Return the (X, Y) coordinate for the center point of the cell that contains the specified text.  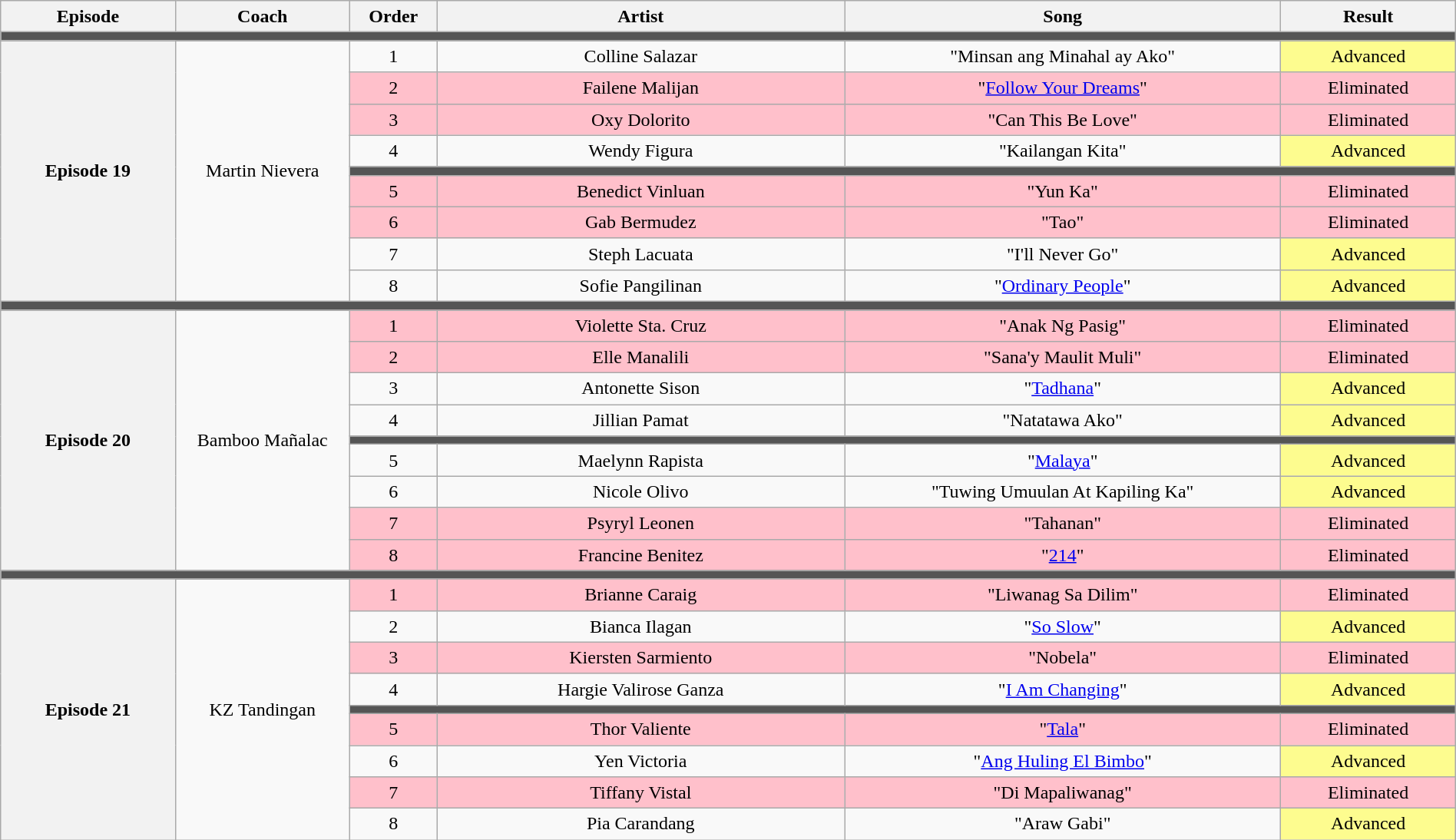
Francine Benitez (640, 554)
Episode (88, 17)
"Ordinary People" (1063, 286)
Order (393, 17)
"Yun Ka" (1063, 190)
"Liwanag Sa Dilim" (1063, 594)
"Tala" (1063, 729)
"Tadhana" (1063, 389)
Yen Victoria (640, 760)
"Tuwing Umuulan At Kapiling Ka" (1063, 491)
Kiersten Sarmiento (640, 657)
Episode 19 (88, 171)
Hargie Valirose Ganza (640, 690)
"Anak Ng Pasig" (1063, 326)
"I'll Never Go" (1063, 253)
"Natatawa Ako" (1063, 421)
"So Slow" (1063, 627)
"214" (1063, 554)
Bianca Ilagan (640, 627)
Psyryl Leonen (640, 524)
Brianne Caraig (640, 594)
Nicole Olivo (640, 491)
"Ang Huling El Bimbo" (1063, 760)
Violette Sta. Cruz (640, 326)
"Araw Gabi" (1063, 825)
Maelynn Rapista (640, 461)
Steph Lacuata (640, 253)
Antonette Sison (640, 389)
Coach (263, 17)
"Follow Your Dreams" (1063, 88)
Artist (640, 17)
"Sana'y Maulit Muli" (1063, 358)
Colline Salazar (640, 57)
Thor Valiente (640, 729)
Failene Malijan (640, 88)
Benedict Vinluan (640, 190)
Pia Carandang (640, 825)
Gab Bermudez (640, 223)
Song (1063, 17)
"Minsan ang Minahal ay Ako" (1063, 57)
"Tao" (1063, 223)
Sofie Pangilinan (640, 286)
Elle Manalili (640, 358)
Oxy Dolorito (640, 120)
Tiffany Vistal (640, 792)
Martin Nievera (263, 171)
"Can This Be Love" (1063, 120)
"Nobela" (1063, 657)
Episode 20 (88, 441)
"Di Mapaliwanag" (1063, 792)
"Malaya" (1063, 461)
Wendy Figura (640, 150)
Episode 21 (88, 709)
"Tahanan" (1063, 524)
"Kailangan Kita" (1063, 150)
Result (1368, 17)
KZ Tandingan (263, 709)
"I Am Changing" (1063, 690)
Jillian Pamat (640, 421)
Bamboo Mañalac (263, 441)
